Determine the [X, Y] coordinate at the center of the cell enclosing the given text.  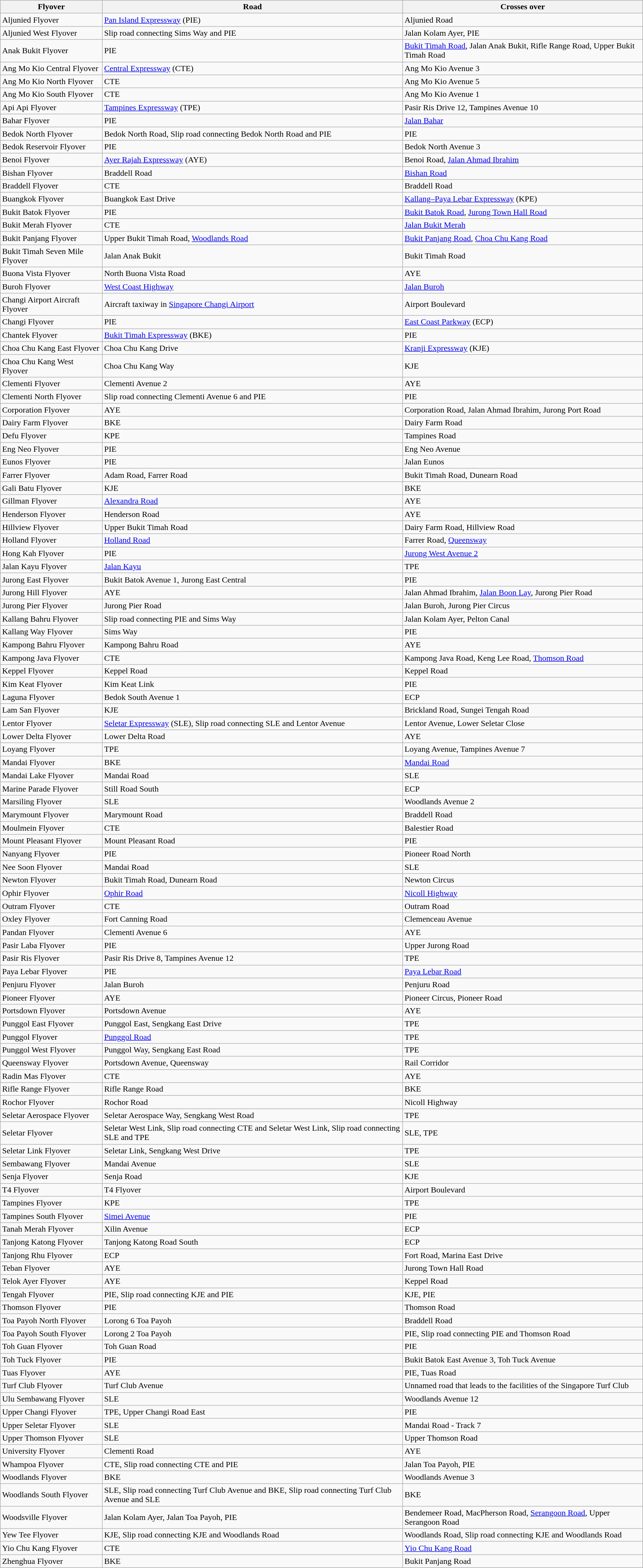
Senja Road [252, 1177]
Keppel Flyover [52, 671]
Bishan Flyover [52, 173]
Woodlands Avenue 2 [523, 802]
Jalan Eunos [523, 462]
Kallang Bahru Flyover [52, 619]
North Buona Vista Road [252, 274]
Moulmein Flyover [52, 828]
Marine Parade Flyover [52, 788]
Upper Thomson Flyover [52, 1438]
Clementi Flyover [52, 383]
Lentor Avenue, Lower Seletar Close [523, 723]
Jalan Kayu Flyover [52, 566]
Mandai Road - Track 7 [523, 1425]
Toh Tuck Flyover [52, 1360]
Mandai Lake Flyover [52, 775]
Ang Mo Kio North Flyover [52, 81]
Bukit Panjang Road, Choa Chu Kang Road [523, 238]
Api Api Flyover [52, 107]
Pioneer Flyover [52, 998]
Eng Neo Avenue [523, 449]
Punggol East Flyover [52, 1024]
Bukit Timah Seven Mile Flyover [52, 256]
Crosses over [523, 7]
Paya Lebar Flyover [52, 971]
Jalan Bahar [523, 120]
Jurong West Avenue 2 [523, 553]
Seletar Aerospace Flyover [52, 1115]
Buangkok East Drive [252, 199]
Ophir Road [252, 893]
Pasir Ris Drive 12, Tampines Avenue 10 [523, 107]
Toh Guan Flyover [52, 1347]
Corporation Flyover [52, 410]
Marsiling Flyover [52, 802]
Clementi Road [252, 1451]
Oxley Flyover [52, 919]
Ang Mo Kio Central Flyover [52, 68]
Portsdown Avenue [252, 1011]
Bukit Batok Flyover [52, 212]
Woodlands South Flyover [52, 1495]
Mount Pleasant Flyover [52, 841]
Aircraft taxiway in Singapore Changi Airport [252, 304]
Portsdown Avenue, Queensway [252, 1063]
Lower Delta Flyover [52, 736]
Slip road connecting PIE and Sims Way [252, 619]
Tampines South Flyover [52, 1216]
Upper Bukit Timah Road, Woodlands Road [252, 238]
Jalan Kolam Ayer, PIE [523, 33]
PIE, Slip road connecting KJE and PIE [252, 1294]
Road [252, 7]
Unnamed road that leads to the facilities of the Singapore Turf Club [523, 1386]
Seletar Link, Sengkang West Drive [252, 1151]
Benoi Flyover [52, 160]
Bukit Panjang Flyover [52, 238]
Lorong 2 Toa Payoh [252, 1334]
Tampines Road [523, 436]
Woodlands Avenue 3 [523, 1477]
Seletar Aerospace Way, Sengkang West Road [252, 1115]
Punggol Flyover [52, 1037]
Bukit Panjang Road [523, 1561]
Xilin Avenue [252, 1229]
Tuas Flyover [52, 1373]
Woodlands Flyover [52, 1477]
Seletar Expressway (SLE), Slip road connecting SLE and Lentor Avenue [252, 723]
Ang Mo Kio South Flyover [52, 94]
Punggol East, Sengkang East Drive [252, 1024]
Henderson Road [252, 514]
Woodsville Flyover [52, 1517]
Fort Road, Marina East Drive [523, 1255]
Aljunied Flyover [52, 20]
Jurong Hill Flyover [52, 592]
Kim Keat Link [252, 684]
Tampines Expressway (TPE) [252, 107]
Jurong Pier Road [252, 606]
Toa Payoh South Flyover [52, 1334]
Upper Thomson Road [523, 1438]
Tanah Merah Flyover [52, 1229]
Bukit Batok Road, Jurong Town Hall Road [523, 212]
Jalan Anak Bukit [252, 256]
Turf Club Avenue [252, 1386]
SLE, TPE [523, 1133]
Brickland Road, Sungei Tengah Road [523, 710]
Farrer Flyover [52, 475]
Buona Vista Flyover [52, 274]
Pandan Flyover [52, 932]
Ophir Flyover [52, 893]
Jalan Kolam Ayer, Pelton Canal [523, 619]
Slip road connecting Sims Way and PIE [252, 33]
Paya Lebar Road [523, 971]
CTE, Slip road connecting CTE and PIE [252, 1464]
Henderson Flyover [52, 514]
Hong Kah Flyover [52, 553]
Central Expressway (CTE) [252, 68]
Mandai Avenue [252, 1164]
Hillview Flyover [52, 527]
Outram Flyover [52, 906]
Still Road South [252, 788]
Jurong East Flyover [52, 579]
Marymount Road [252, 815]
SLE, Slip road connecting Turf Club Avenue and BKE, Slip road connecting Turf Club Avenue and SLE [252, 1495]
Woodlands Avenue 12 [523, 1399]
Lam San Flyover [52, 710]
Jalan Toa Payoh, PIE [523, 1464]
Kallang–Paya Lebar Expressway (KPE) [523, 199]
Tanjong Katong Flyover [52, 1242]
Teban Flyover [52, 1268]
Buangkok Flyover [52, 199]
Bendemeer Road, MacPherson Road, Serangoon Road, Upper Serangoon Road [523, 1517]
University Flyover [52, 1451]
Jalan Kayu [252, 566]
Senja Flyover [52, 1177]
Bedok Reservoir Flyover [52, 147]
Kampong Java Road, Keng Lee Road, Thomson Road [523, 658]
Kampong Bahru Road [252, 645]
Telok Ayer Flyover [52, 1281]
Farrer Road, Queensway [523, 540]
Toa Payoh North Flyover [52, 1321]
Choa Chu Kang Way [252, 366]
Rochor Flyover [52, 1102]
Simei Avenue [252, 1216]
Clementi Avenue 2 [252, 383]
Mandai Flyover [52, 762]
Tanjong Katong Road South [252, 1242]
Upper Seletar Flyover [52, 1425]
Lorong 6 Toa Payoh [252, 1321]
Nee Soon Flyover [52, 867]
Bukit Merah Flyover [52, 225]
Pioneer Circus, Pioneer Road [523, 998]
PIE, Slip road connecting PIE and Thomson Road [523, 1334]
Choa Chu Kang Drive [252, 348]
Eng Neo Flyover [52, 449]
Kampong Java Flyover [52, 658]
Yio Chu Kang Road [523, 1548]
Tengah Flyover [52, 1294]
Pasir Ris Drive 8, Tampines Avenue 12 [252, 958]
KJE, PIE [523, 1294]
Clemenceau Avenue [523, 919]
Ulu Sembawang Flyover [52, 1399]
PIE, Tuas Road [523, 1373]
Seletar West Link, Slip road connecting CTE and Seletar West Link, Slip road connecting SLE and TPE [252, 1133]
Chantek Flyover [52, 335]
Laguna Flyover [52, 697]
Bahar Flyover [52, 120]
Braddell Flyover [52, 186]
Pan Island Expressway (PIE) [252, 20]
Toh Guan Road [252, 1347]
Nanyang Flyover [52, 854]
Ang Mo Kio Avenue 5 [523, 81]
Pasir Ris Flyover [52, 958]
Kim Keat Flyover [52, 684]
Bedok South Avenue 1 [252, 697]
Tampines Flyover [52, 1203]
Fort Canning Road [252, 919]
Defu Flyover [52, 436]
Rochor Road [252, 1102]
Loyang Flyover [52, 749]
KJE, Slip road connecting KJE and Woodlands Road [252, 1535]
Slip road connecting Clementi Avenue 6 and PIE [252, 396]
Penjuru Flyover [52, 984]
Ayer Rajah Expressway (AYE) [252, 160]
Loyang Avenue, Tampines Avenue 7 [523, 749]
Thomson Road [523, 1307]
Dairy Farm Road [523, 423]
Kampong Bahru Flyover [52, 645]
Aljunied Road [523, 20]
Rifle Range Flyover [52, 1089]
Sims Way [252, 632]
Mount Pleasant Road [252, 841]
Turf Club Flyover [52, 1386]
Lower Delta Road [252, 736]
Changi Flyover [52, 322]
Seletar Flyover [52, 1133]
Upper Changi Flyover [52, 1412]
Holland Road [252, 540]
Queensway Flyover [52, 1063]
Yio Chu Kang Flyover [52, 1548]
Holland Flyover [52, 540]
Changi Airport Aircraft Flyover [52, 304]
Bukit Timah Expressway (BKE) [252, 335]
Rifle Range Road [252, 1089]
Bukit Batok Avenue 1, Jurong East Central [252, 579]
Jurong Town Hall Road [523, 1268]
Dairy Farm Road, Hillview Road [523, 527]
Ang Mo Kio Avenue 1 [523, 94]
Sembawang Flyover [52, 1164]
Outram Road [523, 906]
Radin Mas Flyover [52, 1076]
Clementi North Flyover [52, 396]
Anak Bukit Flyover [52, 51]
Kranji Expressway (KJE) [523, 348]
Bukit Batok East Avenue 3, Toh Tuck Avenue [523, 1360]
Bedok North Avenue 3 [523, 147]
TPE, Upper Changi Road East [252, 1412]
Whampoa Flyover [52, 1464]
Bishan Road [523, 173]
Penjuru Road [523, 984]
Yew Tee Flyover [52, 1535]
Jurong Pier Flyover [52, 606]
Lentor Flyover [52, 723]
Marymount Flyover [52, 815]
Thomson Flyover [52, 1307]
Newton Circus [523, 880]
Flyover [52, 7]
Tanjong Rhu Flyover [52, 1255]
Choa Chu Kang West Flyover [52, 366]
Bukit Timah Road, Jalan Anak Bukit, Rifle Range Road, Upper Bukit Timah Road [523, 51]
Bukit Timah Road [523, 256]
Upper Bukit Timah Road [252, 527]
Rail Corridor [523, 1063]
Woodlands Road, Slip road connecting KJE and Woodlands Road [523, 1535]
Seletar Link Flyover [52, 1151]
Zhenghua Flyover [52, 1561]
Punggol West Flyover [52, 1050]
Pasir Laba Flyover [52, 945]
Jalan Ahmad Ibrahim, Jalan Boon Lay, Jurong Pier Road [523, 592]
Gillman Flyover [52, 501]
Benoi Road, Jalan Ahmad Ibrahim [523, 160]
Ang Mo Kio Avenue 3 [523, 68]
Kallang Way Flyover [52, 632]
Portsdown Flyover [52, 1011]
Punggol Way, Sengkang East Road [252, 1050]
Choa Chu Kang East Flyover [52, 348]
Corporation Road, Jalan Ahmad Ibrahim, Jurong Port Road [523, 410]
Adam Road, Farrer Road [252, 475]
Upper Jurong Road [523, 945]
Aljunied West Flyover [52, 33]
West Coast Highway [252, 287]
Bedok North Flyover [52, 134]
Bedok North Road, Slip road connecting Bedok North Road and PIE [252, 134]
Punggol Road [252, 1037]
East Coast Parkway (ECP) [523, 322]
Eunos Flyover [52, 462]
Jalan Buroh, Jurong Pier Circus [523, 606]
Gali Batu Flyover [52, 488]
Alexandra Road [252, 501]
Newton Flyover [52, 880]
Clementi Avenue 6 [252, 932]
Balestier Road [523, 828]
Buroh Flyover [52, 287]
Jalan Bukit Merah [523, 225]
Pioneer Road North [523, 854]
Dairy Farm Flyover [52, 423]
Jalan Kolam Ayer, Jalan Toa Payoh, PIE [252, 1517]
